For the text-containing cell, return its midpoint in (X, Y) coordinate format. 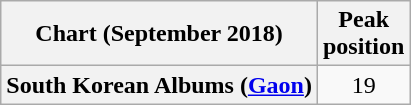
South Korean Albums (Gaon) (160, 85)
Peakposition (363, 34)
19 (363, 85)
Chart (September 2018) (160, 34)
